Return the (X, Y) coordinate for the center point of the cell that contains the specified text.  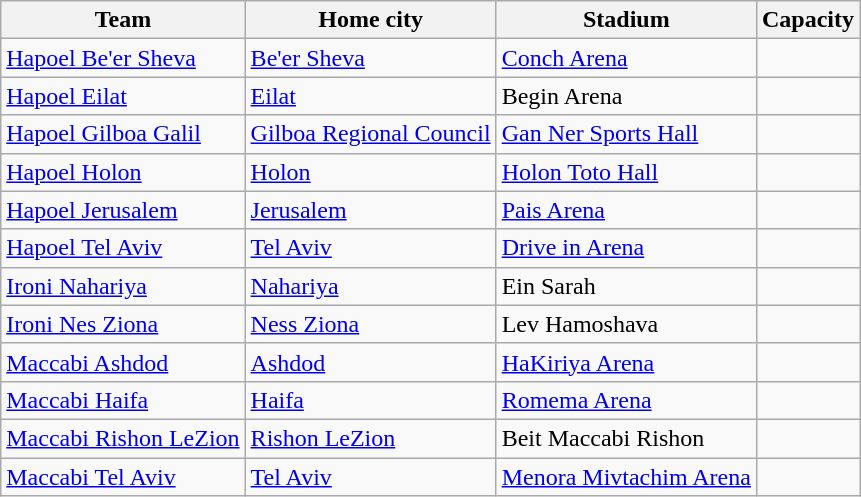
Nahariya (370, 286)
Maccabi Haifa (123, 400)
Be'er Sheva (370, 58)
Ein Sarah (626, 286)
Hapoel Be'er Sheva (123, 58)
Ironi Nes Ziona (123, 324)
Lev Hamoshava (626, 324)
Ness Ziona (370, 324)
Home city (370, 20)
Romema Arena (626, 400)
Jerusalem (370, 210)
Ironi Nahariya (123, 286)
Hapoel Tel Aviv (123, 248)
Holon Toto Hall (626, 172)
Ashdod (370, 362)
Hapoel Holon (123, 172)
Rishon LeZion (370, 438)
Begin Arena (626, 96)
Gan Ner Sports Hall (626, 134)
Maccabi Rishon LeZion (123, 438)
Pais Arena (626, 210)
Drive in Arena (626, 248)
Eilat (370, 96)
Capacity (808, 20)
Conch Arena (626, 58)
Haifa (370, 400)
Holon (370, 172)
HaKiriya Arena (626, 362)
Maccabi Ashdod (123, 362)
Beit Maccabi Rishon (626, 438)
Maccabi Tel Aviv (123, 477)
Hapoel Eilat (123, 96)
Hapoel Gilboa Galil (123, 134)
Menora Mivtachim Arena (626, 477)
Gilboa Regional Council (370, 134)
Team (123, 20)
Hapoel Jerusalem (123, 210)
Stadium (626, 20)
